Identify which cell holds the provided text, then report its [X, Y] central coordinate. 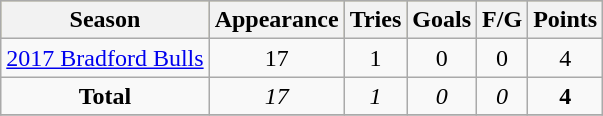
Total [105, 96]
Appearance [276, 20]
F/G [502, 20]
Points [566, 20]
Goals [442, 20]
Season [105, 20]
Tries [376, 20]
2017 Bradford Bulls [105, 58]
